For the text-containing cell, return its midpoint in (x, y) coordinate format. 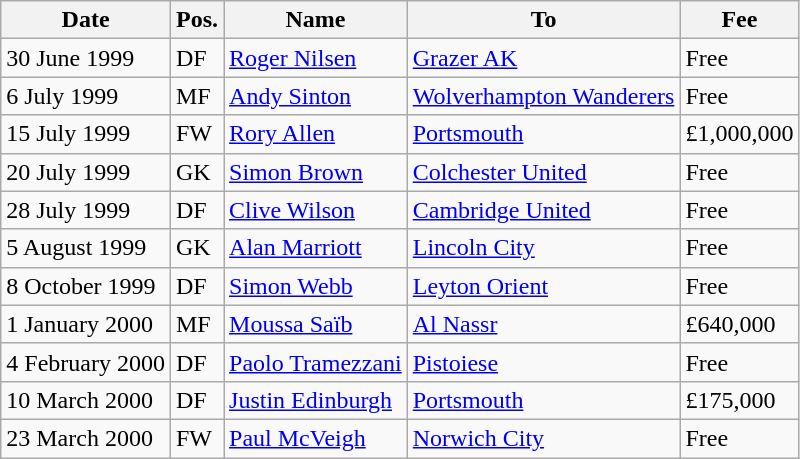
30 June 1999 (86, 58)
Leyton Orient (544, 286)
Simon Brown (316, 172)
10 March 2000 (86, 400)
Colchester United (544, 172)
To (544, 20)
Name (316, 20)
Cambridge United (544, 210)
Paul McVeigh (316, 438)
8 October 1999 (86, 286)
6 July 1999 (86, 96)
28 July 1999 (86, 210)
Simon Webb (316, 286)
Paolo Tramezzani (316, 362)
Date (86, 20)
Pos. (196, 20)
Moussa Saïb (316, 324)
Justin Edinburgh (316, 400)
Norwich City (544, 438)
15 July 1999 (86, 134)
£175,000 (740, 400)
Pistoiese (544, 362)
Andy Sinton (316, 96)
Rory Allen (316, 134)
5 August 1999 (86, 248)
£1,000,000 (740, 134)
Wolverhampton Wanderers (544, 96)
Alan Marriott (316, 248)
£640,000 (740, 324)
23 March 2000 (86, 438)
4 February 2000 (86, 362)
20 July 1999 (86, 172)
Grazer AK (544, 58)
Fee (740, 20)
Clive Wilson (316, 210)
1 January 2000 (86, 324)
Al Nassr (544, 324)
Roger Nilsen (316, 58)
Lincoln City (544, 248)
